Output the [x, y] coordinate of the center of the cell containing the given text.  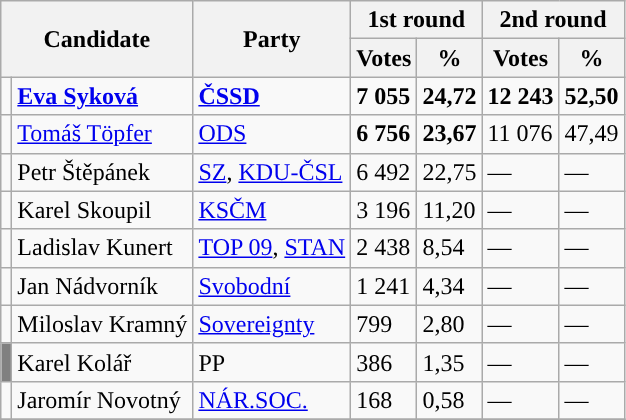
7 055 [384, 96]
Karel Kolář [102, 362]
Jaromír Novotný [102, 400]
2nd round [553, 20]
Sovereignty [272, 324]
11 076 [520, 134]
23,67 [450, 134]
386 [384, 362]
168 [384, 400]
Karel Skoupil [102, 210]
11,20 [450, 210]
799 [384, 324]
4,34 [450, 286]
TOP 09, STAN [272, 248]
2,80 [450, 324]
1,35 [450, 362]
22,75 [450, 172]
Eva Syková [102, 96]
Candidate [97, 39]
3 196 [384, 210]
ČSSD [272, 96]
Miloslav Kramný [102, 324]
0,58 [450, 400]
Petr Štěpánek [102, 172]
Svobodní [272, 286]
6 756 [384, 134]
52,50 [592, 96]
Ladislav Kunert [102, 248]
Party [272, 39]
ODS [272, 134]
6 492 [384, 172]
12 243 [520, 96]
1 241 [384, 286]
KSČM [272, 210]
Tomáš Töpfer [102, 134]
1st round [416, 20]
8,54 [450, 248]
SZ, KDU-ČSL [272, 172]
2 438 [384, 248]
47,49 [592, 134]
24,72 [450, 96]
PP [272, 362]
NÁR.SOC. [272, 400]
Jan Nádvorník [102, 286]
